From the cell containing the given text, extract its center point as (x, y) coordinate. 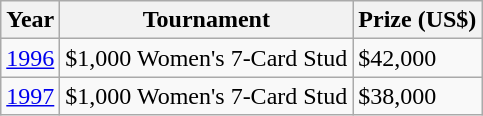
Tournament (206, 20)
1996 (30, 58)
$38,000 (418, 96)
Year (30, 20)
$42,000 (418, 58)
1997 (30, 96)
Prize (US$) (418, 20)
